Determine the [X, Y] coordinate at the center of the cell enclosing the given text.  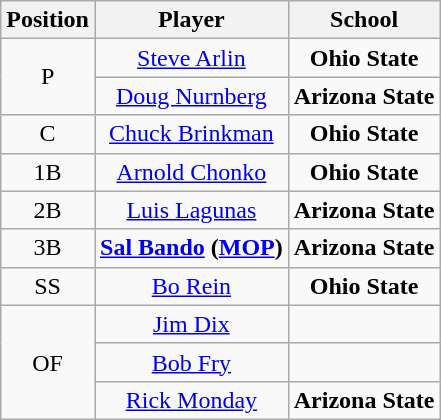
Bo Rein [191, 286]
2B [48, 210]
C [48, 134]
Rick Monday [191, 400]
OF [48, 362]
School [364, 20]
P [48, 77]
3B [48, 248]
Position [48, 20]
1B [48, 172]
Bob Fry [191, 362]
Doug Nurnberg [191, 96]
Sal Bando (MOP) [191, 248]
Luis Lagunas [191, 210]
Jim Dix [191, 324]
Player [191, 20]
Chuck Brinkman [191, 134]
Steve Arlin [191, 58]
SS [48, 286]
Arnold Chonko [191, 172]
